Find where the given text appears and provide that cell's center as (x, y) coordinate. 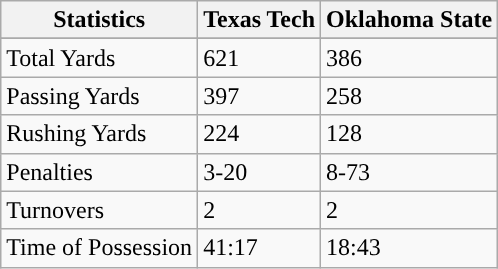
386 (410, 58)
18:43 (410, 248)
Total Yards (100, 58)
8-73 (410, 172)
Texas Tech (260, 20)
621 (260, 58)
258 (410, 96)
3-20 (260, 172)
41:17 (260, 248)
224 (260, 134)
128 (410, 134)
Time of Possession (100, 248)
Rushing Yards (100, 134)
Passing Yards (100, 96)
Penalties (100, 172)
Oklahoma State (410, 20)
Statistics (100, 20)
Turnovers (100, 210)
397 (260, 96)
